Locate the cell with the specified text and output its [X, Y] center coordinate. 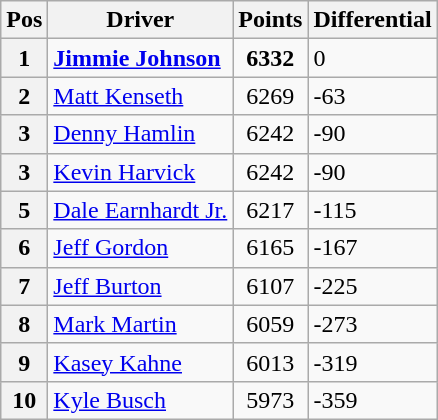
0 [372, 58]
Mark Martin [140, 324]
Driver [140, 20]
6013 [270, 362]
-63 [372, 96]
-115 [372, 210]
Differential [372, 20]
-225 [372, 286]
Dale Earnhardt Jr. [140, 210]
-273 [372, 324]
Points [270, 20]
1 [24, 58]
Jeff Gordon [140, 248]
-359 [372, 400]
-167 [372, 248]
9 [24, 362]
2 [24, 96]
6269 [270, 96]
Pos [24, 20]
10 [24, 400]
-319 [372, 362]
Kevin Harvick [140, 172]
7 [24, 286]
8 [24, 324]
6107 [270, 286]
Jimmie Johnson [140, 58]
6332 [270, 58]
Matt Kenseth [140, 96]
6059 [270, 324]
Kasey Kahne [140, 362]
6217 [270, 210]
Jeff Burton [140, 286]
Kyle Busch [140, 400]
5973 [270, 400]
6165 [270, 248]
5 [24, 210]
6 [24, 248]
Denny Hamlin [140, 134]
